For the text-containing cell, return its midpoint in [x, y] coordinate format. 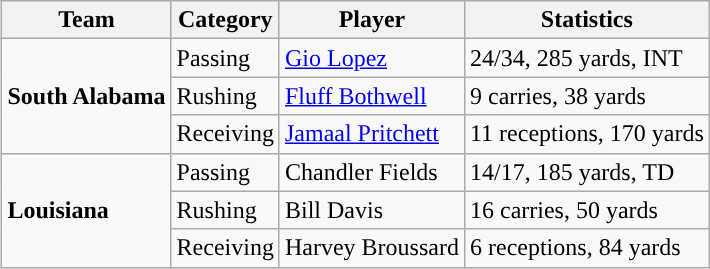
Gio Lopez [372, 58]
14/17, 185 yards, TD [586, 172]
Bill Davis [372, 210]
Category [225, 20]
24/34, 285 yards, INT [586, 58]
Fluff Bothwell [372, 96]
Player [372, 20]
Statistics [586, 20]
South Alabama [86, 96]
Chandler Fields [372, 172]
Jamaal Pritchett [372, 134]
9 carries, 38 yards [586, 96]
Team [86, 20]
11 receptions, 170 yards [586, 134]
Louisiana [86, 210]
16 carries, 50 yards [586, 210]
Harvey Broussard [372, 248]
6 receptions, 84 yards [586, 248]
